From the cell containing the given text, extract its center point as (X, Y) coordinate. 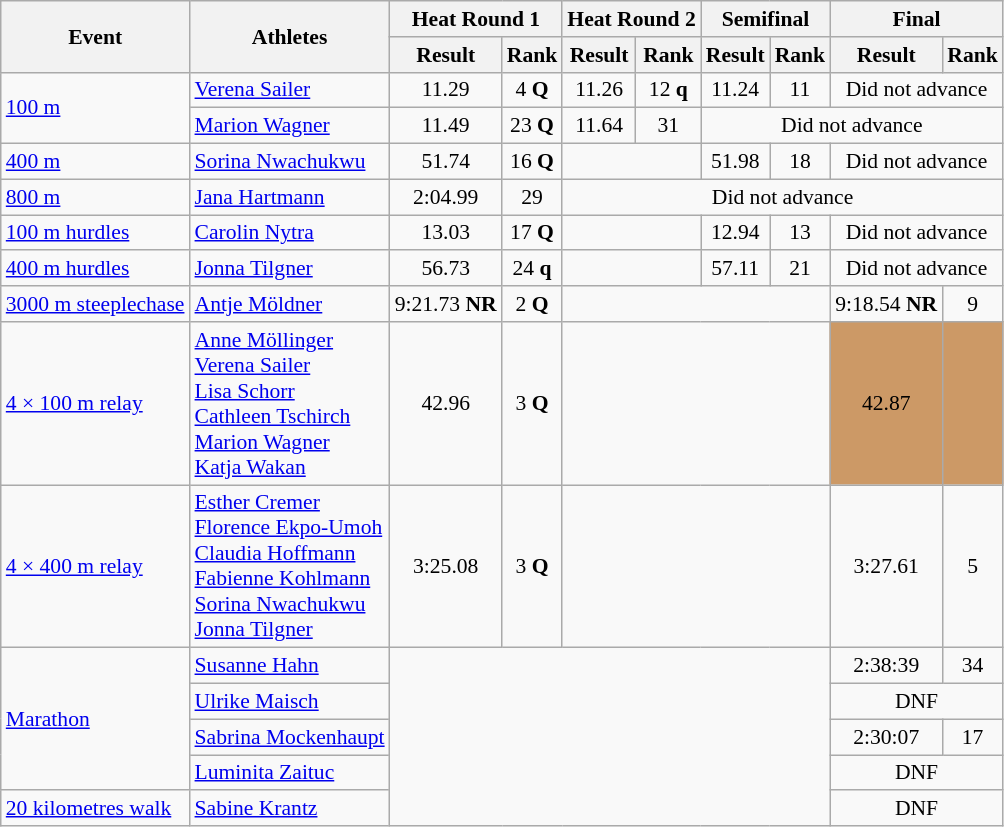
11.29 (446, 90)
Event (96, 36)
Semifinal (766, 19)
Esther CremerFlorence Ekpo-UmohClaudia HoffmannFabienne KohlmannSorina NwachukwuJonna Tilgner (290, 566)
5 (972, 566)
57.11 (736, 269)
Antje Möldner (290, 304)
Verena Sailer (290, 90)
11.49 (446, 126)
13 (800, 233)
4 × 400 m relay (96, 566)
24 q (532, 269)
Ulrike Maisch (290, 702)
34 (972, 666)
2:38:39 (886, 666)
12 q (668, 90)
2 Q (532, 304)
13.03 (446, 233)
Heat Round 2 (631, 19)
51.74 (446, 162)
21 (800, 269)
Jana Hartmann (290, 197)
3:25.08 (446, 566)
3:27.61 (886, 566)
Athletes (290, 36)
9:18.54 NR (886, 304)
Marathon (96, 719)
Susanne Hahn (290, 666)
800 m (96, 197)
400 m hurdles (96, 269)
17 (972, 737)
400 m (96, 162)
56.73 (446, 269)
4 Q (532, 90)
Heat Round 1 (476, 19)
100 m hurdles (96, 233)
Jonna Tilgner (290, 269)
42.96 (446, 404)
20 kilometres walk (96, 809)
18 (800, 162)
9 (972, 304)
11 (800, 90)
29 (532, 197)
4 × 100 m relay (96, 404)
9:21.73 NR (446, 304)
Luminita Zaituc (290, 773)
3000 m steeplechase (96, 304)
23 Q (532, 126)
17 Q (532, 233)
31 (668, 126)
2:30:07 (886, 737)
Final (916, 19)
51.98 (736, 162)
Anne MöllingerVerena SailerLisa SchorrCathleen TschirchMarion WagnerKatja Wakan (290, 404)
Marion Wagner (290, 126)
11.24 (736, 90)
Sorina Nwachukwu (290, 162)
Sabrina Mockenhaupt (290, 737)
16 Q (532, 162)
Carolin Nytra (290, 233)
11.64 (599, 126)
Sabine Krantz (290, 809)
100 m (96, 108)
11.26 (599, 90)
42.87 (886, 404)
12.94 (736, 233)
2:04.99 (446, 197)
